Search for the cell housing the specified text and yield its (X, Y) center coordinate. 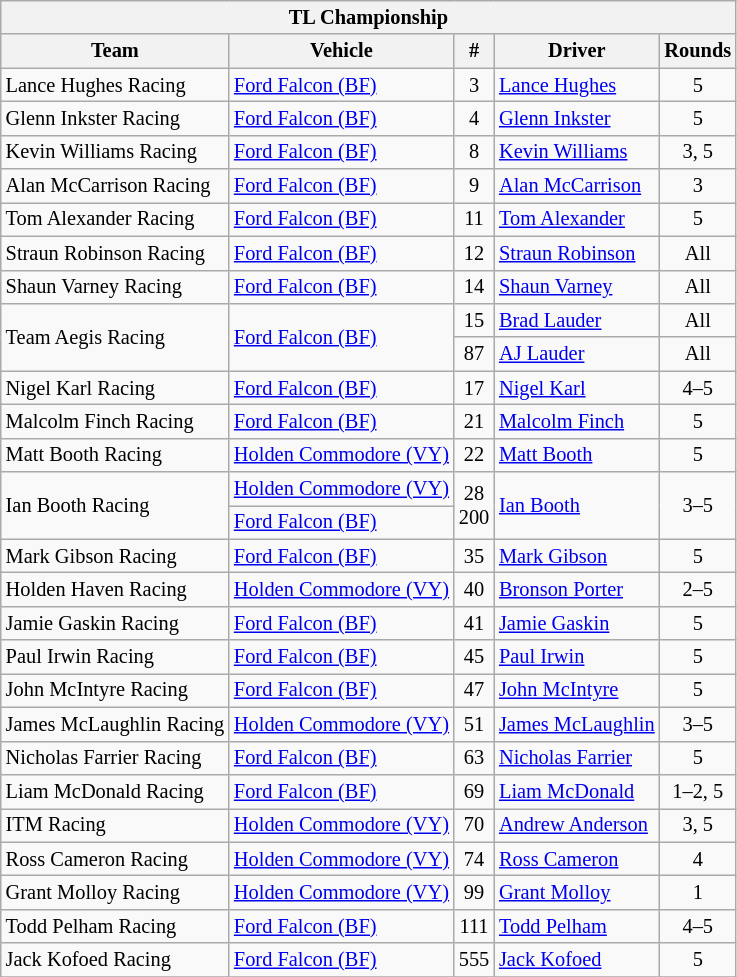
Mark Gibson (576, 556)
Holden Haven Racing (115, 589)
Alan McCarrison (576, 186)
Todd Pelham (576, 926)
Nigel Karl Racing (115, 388)
Lance Hughes (576, 85)
Grant Molloy Racing (115, 892)
Matt Booth (576, 455)
Paul Irwin (576, 657)
70 (474, 825)
Jamie Gaskin Racing (115, 623)
87 (474, 354)
Nicholas Farrier Racing (115, 758)
51 (474, 724)
James McLaughlin (576, 724)
Liam McDonald Racing (115, 791)
John McIntyre (576, 690)
TL Championship (368, 17)
Malcolm Finch Racing (115, 421)
Matt Booth Racing (115, 455)
Jamie Gaskin (576, 623)
Grant Molloy (576, 892)
Kevin Williams Racing (115, 152)
45 (474, 657)
21 (474, 421)
Ross Cameron Racing (115, 859)
Nicholas Farrier (576, 758)
555 (474, 960)
Tom Alexander Racing (115, 219)
Driver (576, 51)
Jack Kofoed (576, 960)
Alan McCarrison Racing (115, 186)
Jack Kofoed Racing (115, 960)
Andrew Anderson (576, 825)
John McIntyre Racing (115, 690)
Kevin Williams (576, 152)
Glenn Inkster Racing (115, 118)
Malcolm Finch (576, 421)
Straun Robinson Racing (115, 253)
ITM Racing (115, 825)
47 (474, 690)
Todd Pelham Racing (115, 926)
15 (474, 320)
17 (474, 388)
Vehicle (342, 51)
1–2, 5 (698, 791)
74 (474, 859)
Tom Alexander (576, 219)
Ross Cameron (576, 859)
8 (474, 152)
Nigel Karl (576, 388)
22 (474, 455)
14 (474, 287)
Lance Hughes Racing (115, 85)
Bronson Porter (576, 589)
99 (474, 892)
Shaun Varney Racing (115, 287)
Brad Lauder (576, 320)
Ian Booth (576, 506)
Mark Gibson Racing (115, 556)
Liam McDonald (576, 791)
1 (698, 892)
James McLaughlin Racing (115, 724)
Glenn Inkster (576, 118)
12 (474, 253)
Paul Irwin Racing (115, 657)
63 (474, 758)
40 (474, 589)
9 (474, 186)
41 (474, 623)
Straun Robinson (576, 253)
28200 (474, 506)
11 (474, 219)
Shaun Varney (576, 287)
# (474, 51)
Rounds (698, 51)
AJ Lauder (576, 354)
Team (115, 51)
35 (474, 556)
2–5 (698, 589)
69 (474, 791)
Team Aegis Racing (115, 336)
111 (474, 926)
Ian Booth Racing (115, 506)
